Pinpoint the cell where the given text exists, returning its [x, y] midpoint coordinate. 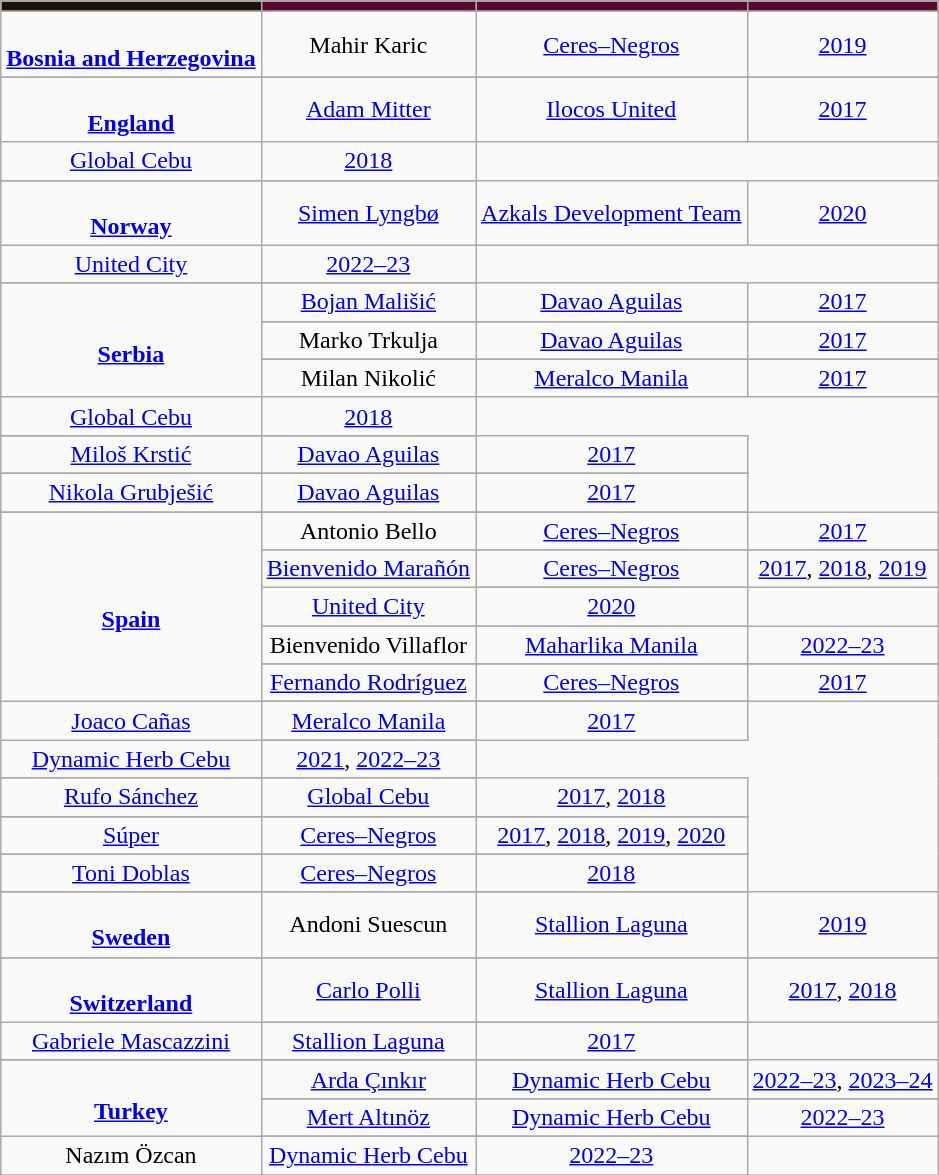
Bosnia and Herzegovina [131, 44]
Switzerland [131, 990]
Azkals Development Team [612, 212]
Fernando Rodríguez [368, 683]
Arda Çınkır [368, 1079]
Marko Trkulja [368, 340]
Milan Nikolić [368, 378]
Adam Mitter [368, 110]
Rufo Sánchez [131, 797]
Nazım Özcan [131, 1155]
Bojan Mališić [368, 302]
2017, 2018, 2019, 2020 [612, 835]
2017, 2018, 2019 [842, 569]
Ilocos United [612, 110]
Mert Altınöz [368, 1117]
Joaco Cañas [131, 721]
Toni Doblas [131, 873]
Serbia [131, 340]
Sweden [131, 924]
Mahir Karic [368, 44]
Carlo Polli [368, 990]
Miloš Krstić [131, 454]
Súper [131, 835]
Bienvenido Villaflor [368, 645]
Andoni Suescun [368, 924]
Gabriele Mascazzini [131, 1041]
England [131, 110]
Spain [131, 607]
Antonio Bello [368, 531]
Simen Lyngbø [368, 212]
Norway [131, 212]
2021, 2022–23 [368, 759]
Turkey [131, 1098]
Bienvenido Marañón [368, 569]
Nikola Grubješić [131, 492]
2022–23, 2023–24 [842, 1079]
Maharlika Manila [612, 645]
